Pinpoint the cell where the given text exists, returning its (x, y) midpoint coordinate. 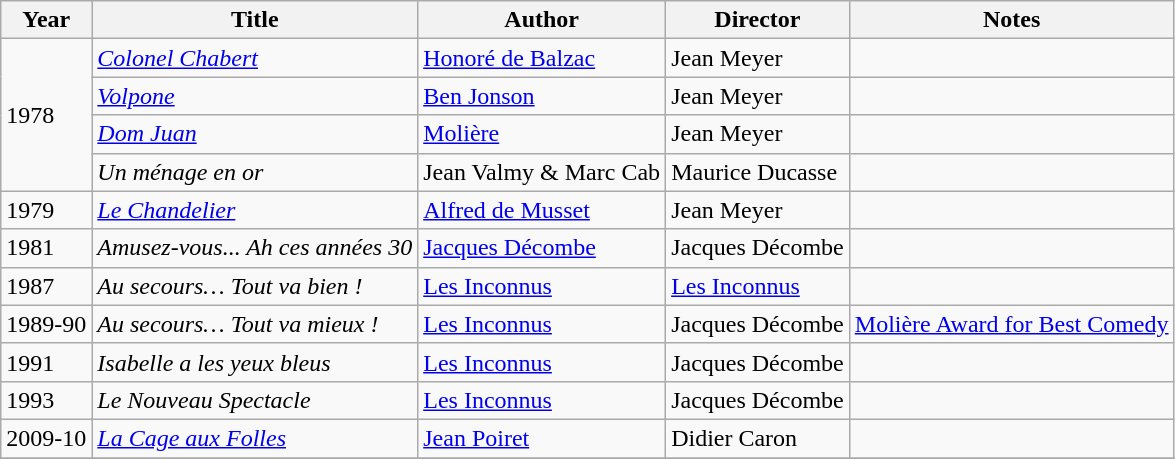
Isabelle a les yeux bleus (255, 362)
Didier Caron (758, 438)
Ben Jonson (542, 96)
Le Nouveau Spectacle (255, 400)
Dom Juan (255, 134)
1989-90 (46, 324)
Molière (542, 134)
Maurice Ducasse (758, 172)
1978 (46, 115)
1981 (46, 248)
La Cage aux Folles (255, 438)
Molière Award for Best Comedy (1012, 324)
1979 (46, 210)
Alfred de Musset (542, 210)
Volpone (255, 96)
Author (542, 20)
Jean Valmy & Marc Cab (542, 172)
Un ménage en or (255, 172)
1993 (46, 400)
Honoré de Balzac (542, 58)
Au secours… Tout va mieux ! (255, 324)
Colonel Chabert (255, 58)
Au secours… Tout va bien ! (255, 286)
1987 (46, 286)
Title (255, 20)
Year (46, 20)
Le Chandelier (255, 210)
Jean Poiret (542, 438)
Notes (1012, 20)
Amusez-vous... Ah ces années 30 (255, 248)
Director (758, 20)
2009-10 (46, 438)
1991 (46, 362)
